Locate the cell with the specified text and output its [X, Y] center coordinate. 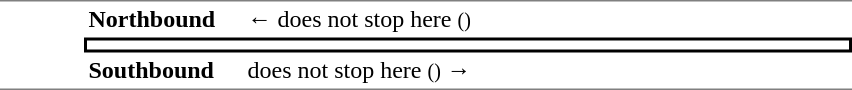
Southbound [164, 71]
Northbound [164, 19]
does not stop here () → [548, 71]
← does not stop here () [548, 19]
